Identify which cell holds the provided text, then report its [X, Y] central coordinate. 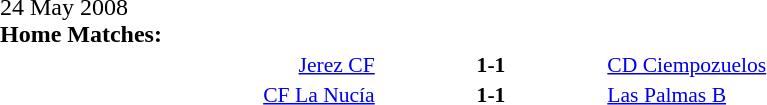
1-1 [492, 64]
